Scan for the cell matching the given text and deliver its [x, y] coordinate at center. 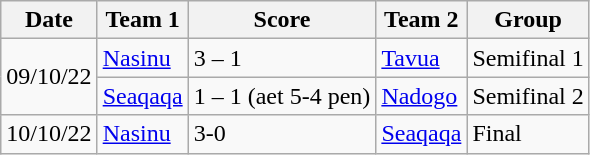
Semifinal 2 [528, 96]
Date [49, 20]
Score [282, 20]
Nadogo [422, 96]
3 – 1 [282, 58]
Team 2 [422, 20]
3-0 [282, 134]
10/10/22 [49, 134]
Team 1 [142, 20]
09/10/22 [49, 77]
Tavua [422, 58]
1 – 1 (aet 5-4 pen) [282, 96]
Final [528, 134]
Semifinal 1 [528, 58]
Group [528, 20]
